Locate the cell with the specified text and output its [x, y] center coordinate. 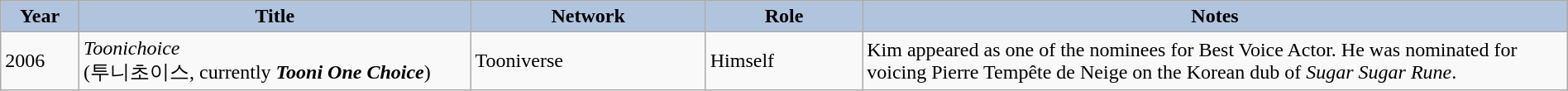
Himself [784, 61]
Toonichoice(투니초이스, currently Tooni One Choice) [275, 61]
Notes [1216, 17]
Title [275, 17]
2006 [40, 61]
Role [784, 17]
Network [588, 17]
Year [40, 17]
Kim appeared as one of the nominees for Best Voice Actor. He was nominated for voicing Pierre Tempête de Neige on the Korean dub of Sugar Sugar Rune. [1216, 61]
Tooniverse [588, 61]
